Identify which cell holds the provided text, then report its [X, Y] central coordinate. 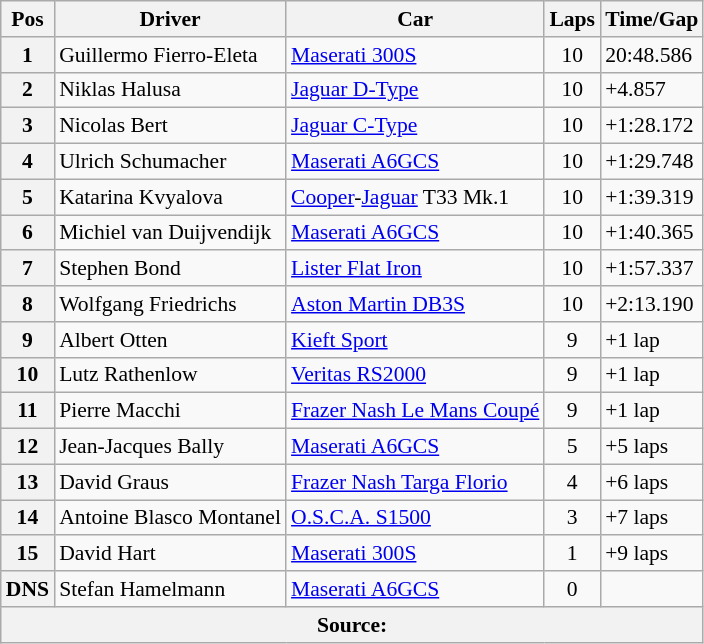
Katarina Kvyalova [170, 197]
12 [28, 447]
Laps [572, 19]
7 [28, 269]
+1:39.319 [652, 197]
+1:57.337 [652, 269]
Time/Gap [652, 19]
6 [28, 233]
20:48.586 [652, 55]
Jaguar C-Type [415, 126]
+2:13.190 [652, 304]
2 [28, 90]
Driver [170, 19]
Wolfgang Friedrichs [170, 304]
+1:29.748 [652, 162]
Cooper-Jaguar T33 Mk.1 [415, 197]
Source: [352, 625]
David Hart [170, 554]
Pierre Macchi [170, 411]
Lutz Rathenlow [170, 375]
Kieft Sport [415, 340]
14 [28, 518]
15 [28, 554]
Jean-Jacques Bally [170, 447]
Pos [28, 19]
+1:28.172 [652, 126]
Guillermo Fierro-Eleta [170, 55]
Aston Martin DB3S [415, 304]
+4.857 [652, 90]
Albert Otten [170, 340]
Frazer Nash Le Mans Coupé [415, 411]
DNS [28, 589]
Nicolas Bert [170, 126]
+9 laps [652, 554]
+6 laps [652, 482]
Car [415, 19]
Michiel van Duijvendijk [170, 233]
0 [572, 589]
Jaguar D-Type [415, 90]
+1:40.365 [652, 233]
O.S.C.A. S1500 [415, 518]
13 [28, 482]
8 [28, 304]
11 [28, 411]
Stephen Bond [170, 269]
David Graus [170, 482]
Ulrich Schumacher [170, 162]
Antoine Blasco Montanel [170, 518]
Veritas RS2000 [415, 375]
Niklas Halusa [170, 90]
Stefan Hamelmann [170, 589]
Frazer Nash Targa Florio [415, 482]
+5 laps [652, 447]
Lister Flat Iron [415, 269]
+7 laps [652, 518]
